Scan for the cell matching the given text and deliver its [x, y] coordinate at center. 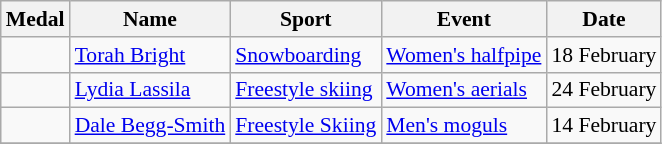
Date [604, 19]
Women's aerials [464, 90]
Dale Begg-Smith [150, 126]
Medal [36, 19]
Men's moguls [464, 126]
Torah Bright [150, 55]
24 February [604, 90]
Name [150, 19]
Sport [306, 19]
Event [464, 19]
Freestyle Skiing [306, 126]
Snowboarding [306, 55]
18 February [604, 55]
Freestyle skiing [306, 90]
14 February [604, 126]
Lydia Lassila [150, 90]
Women's halfpipe [464, 55]
